From the cell containing the given text, extract its center point as [X, Y] coordinate. 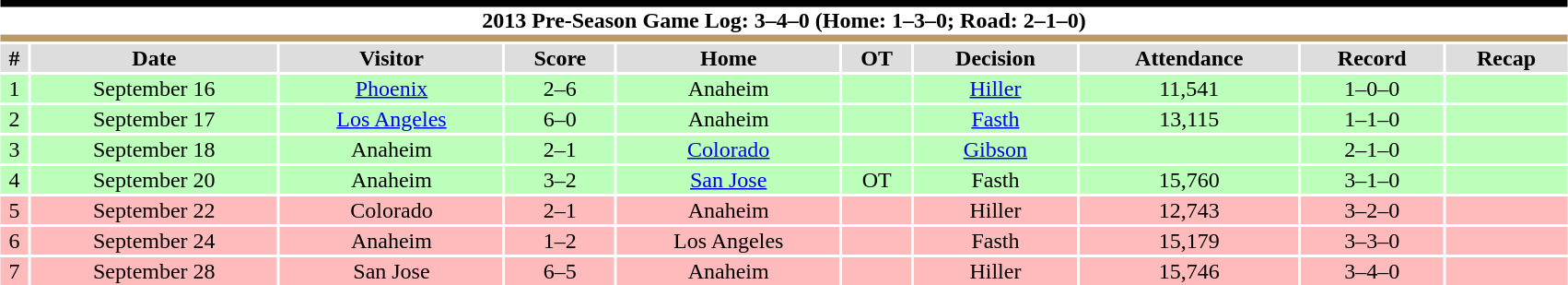
September 22 [154, 210]
3–1–0 [1373, 180]
3–2–0 [1373, 210]
6 [15, 241]
6–0 [560, 119]
Date [154, 58]
Gibson [995, 149]
Score [560, 58]
2 [15, 119]
September 20 [154, 180]
1–1–0 [1373, 119]
September 28 [154, 271]
1–0–0 [1373, 89]
13,115 [1189, 119]
3–4–0 [1373, 271]
Recap [1506, 58]
3–2 [560, 180]
Home [729, 58]
6–5 [560, 271]
12,743 [1189, 210]
September 24 [154, 241]
Visitor [392, 58]
1–2 [560, 241]
15,179 [1189, 241]
Attendance [1189, 58]
3–3–0 [1373, 241]
15,746 [1189, 271]
11,541 [1189, 89]
Record [1373, 58]
4 [15, 180]
5 [15, 210]
Decision [995, 58]
7 [15, 271]
15,760 [1189, 180]
2–6 [560, 89]
3 [15, 149]
# [15, 58]
2013 Pre-Season Game Log: 3–4–0 (Home: 1–3–0; Road: 2–1–0) [784, 20]
1 [15, 89]
Phoenix [392, 89]
September 16 [154, 89]
September 17 [154, 119]
September 18 [154, 149]
2–1–0 [1373, 149]
